Capture the cell that displays the provided text and extract its [X, Y] central coordinate. 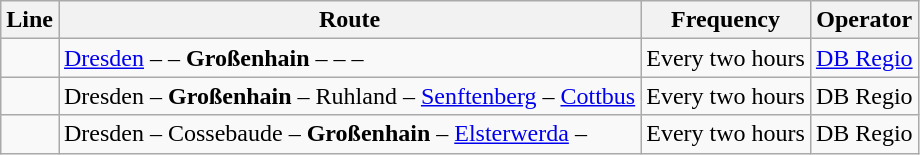
Route [349, 20]
Line [30, 20]
Dresden – Cossebaude – Großenhain – Elsterwerda – [349, 134]
Dresden – – Großenhain – – – [349, 58]
Dresden – Großenhain – Ruhland – Senftenberg – Cottbus [349, 96]
Operator [864, 20]
Frequency [726, 20]
